Pinpoint the cell where the given text exists, returning its (X, Y) midpoint coordinate. 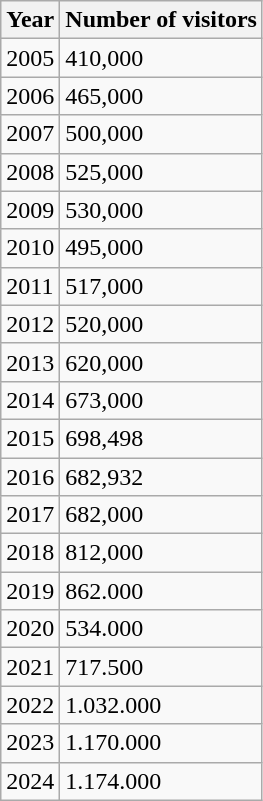
2011 (30, 286)
1.170.000 (162, 743)
2018 (30, 553)
517,000 (162, 286)
410,000 (162, 58)
682,000 (162, 515)
2022 (30, 705)
2007 (30, 134)
2006 (30, 96)
2012 (30, 324)
Number of visitors (162, 20)
1.032.000 (162, 705)
2015 (30, 438)
2008 (30, 172)
495,000 (162, 248)
2017 (30, 515)
1.174.000 (162, 781)
2005 (30, 58)
2024 (30, 781)
2023 (30, 743)
2016 (30, 477)
2020 (30, 629)
2014 (30, 400)
2009 (30, 210)
862.000 (162, 591)
2010 (30, 248)
465,000 (162, 96)
530,000 (162, 210)
525,000 (162, 172)
682,932 (162, 477)
520,000 (162, 324)
2013 (30, 362)
Year (30, 20)
2019 (30, 591)
500,000 (162, 134)
812,000 (162, 553)
2021 (30, 667)
673,000 (162, 400)
717.500 (162, 667)
620,000 (162, 362)
534.000 (162, 629)
698,498 (162, 438)
